For the text-containing cell, return its midpoint in (x, y) coordinate format. 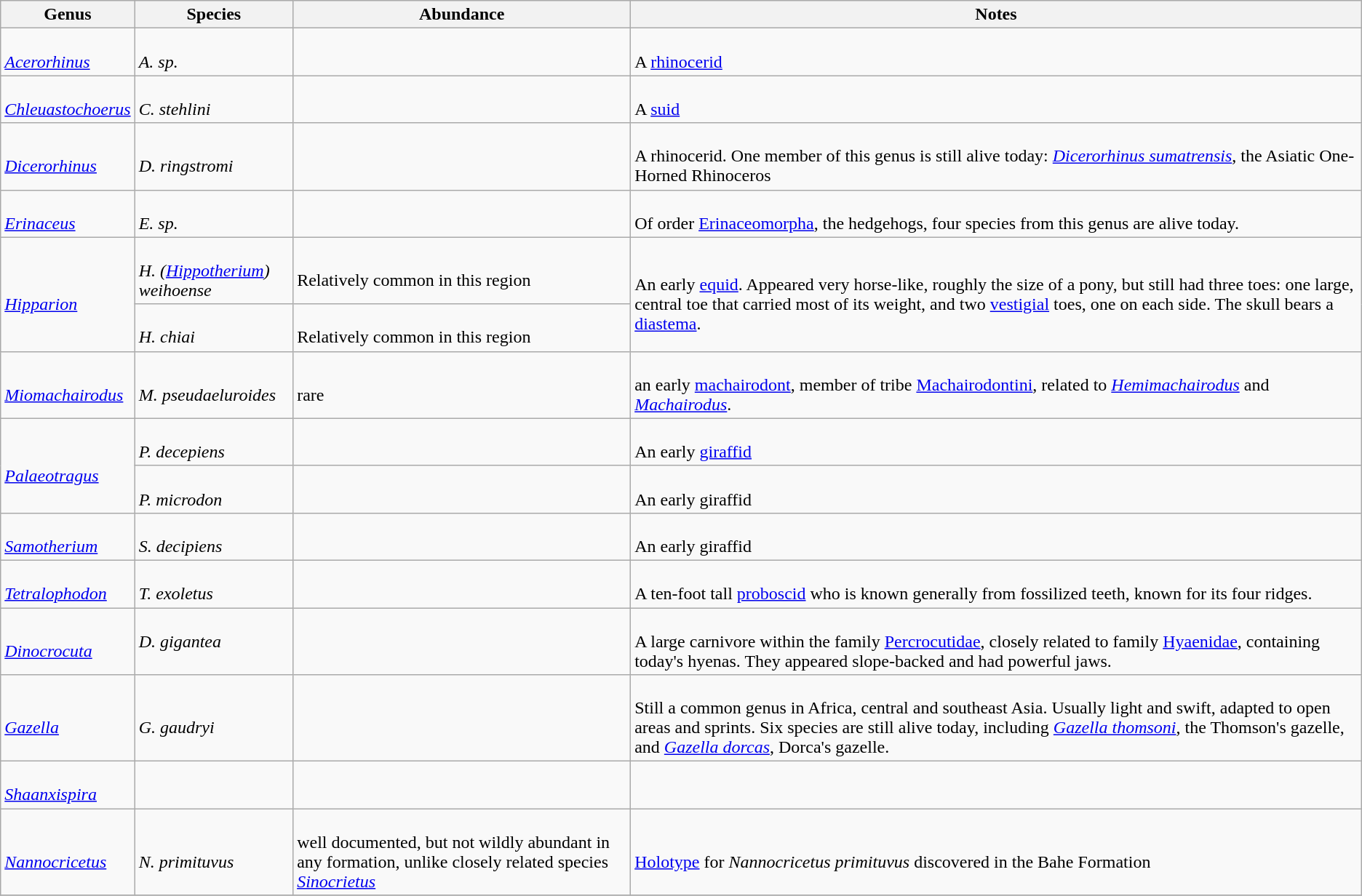
Hipparion (68, 294)
Chleuastochoerus (68, 99)
Shaanxispira (68, 785)
Dicerorhinus (68, 156)
well documented, but not wildly abundant in any formation, unlike closely related species Sinocrietus (462, 852)
Palaeotragus (68, 465)
A. sp. (214, 52)
C. stehlini (214, 99)
Species (214, 15)
D. gigantea (214, 641)
Nannocricetus (68, 852)
H. (Hippotherium) weihoense (214, 271)
A suid (997, 99)
H. chiai (214, 327)
A ten-foot tall proboscid who is known generally from fossilized teeth, known for its four ridges. (997, 583)
T. exoletus (214, 583)
D. ringstromi (214, 156)
Notes (997, 15)
G. gaudryi (214, 719)
Acerorhinus (68, 52)
Samotherium (68, 537)
A rhinocerid (997, 52)
rare (462, 385)
Tetralophodon (68, 583)
Miomachairodus (68, 385)
Holotype for Nannocricetus primituvus discovered in the Bahe Formation (997, 852)
Abundance (462, 15)
M. pseudaeluroides (214, 385)
S. decipiens (214, 537)
Erinaceus (68, 214)
E. sp. (214, 214)
Genus (68, 15)
Of order Erinaceomorpha, the hedgehogs, four species from this genus are alive today. (997, 214)
P. microdon (214, 489)
A rhinocerid. One member of this genus is still alive today: Dicerorhinus sumatrensis, the Asiatic One-Horned Rhinoceros (997, 156)
Gazella (68, 719)
P. decepiens (214, 442)
N. primituvus (214, 852)
Dinocrocuta (68, 641)
an early machairodont, member of tribe Machairodontini, related to Hemimachairodus and Machairodus. (997, 385)
